Pinpoint the cell where the given text exists, returning its [X, Y] midpoint coordinate. 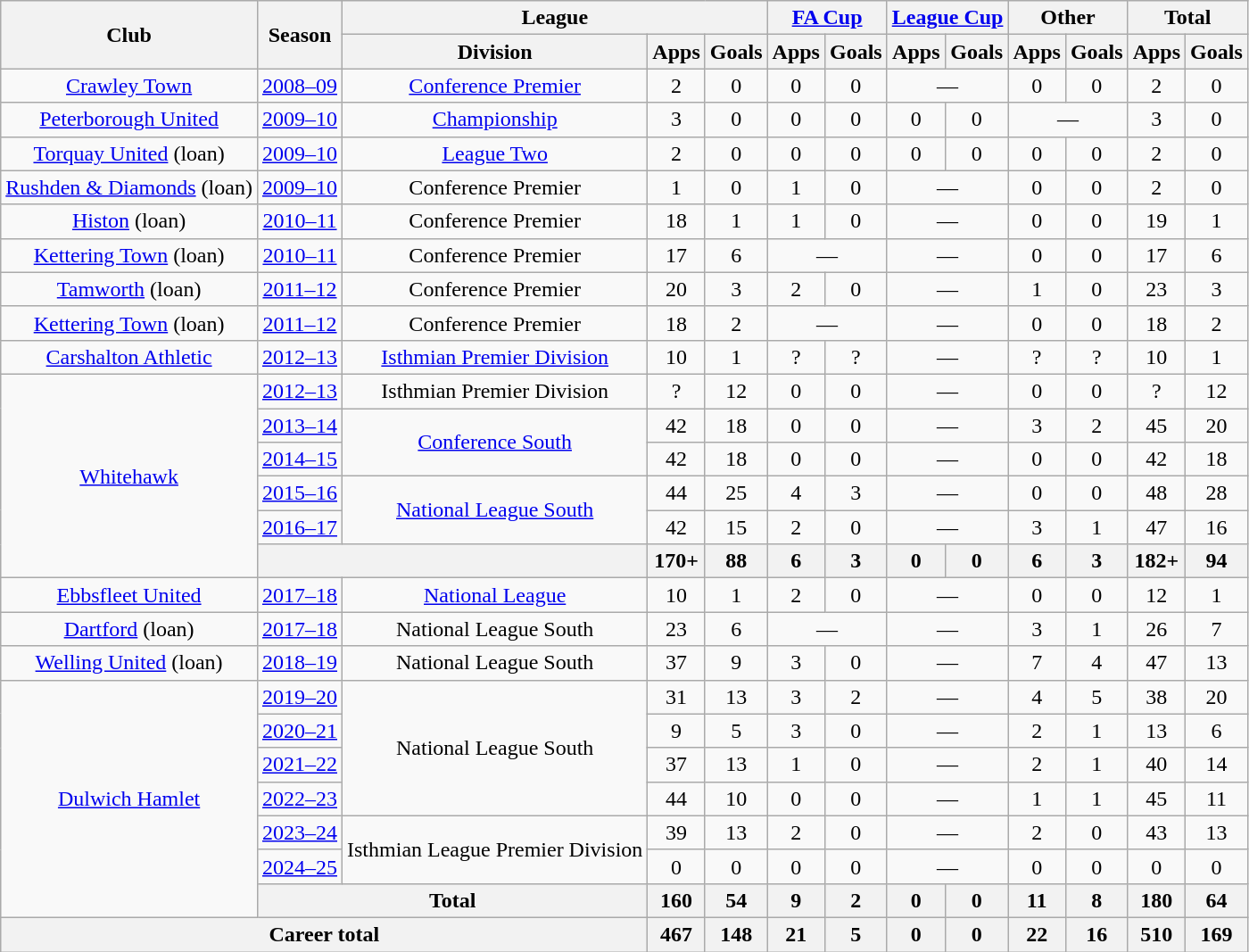
Dulwich Hamlet [129, 799]
2014–15 [300, 459]
38 [1156, 697]
Career total [325, 934]
Dartford (loan) [129, 629]
64 [1217, 900]
Ebbsfleet United [129, 595]
FA Cup [827, 18]
Crawley Town [129, 86]
Other [1068, 18]
43 [1156, 832]
Rushden & Diamonds (loan) [129, 187]
2015–16 [300, 493]
League [555, 18]
31 [676, 697]
Whitehawk [129, 476]
26 [1156, 629]
8 [1096, 900]
2008–09 [300, 86]
Season [300, 35]
180 [1156, 900]
Histon (loan) [129, 221]
League Cup [947, 18]
Carshalton Athletic [129, 357]
28 [1217, 493]
2021–22 [300, 765]
22 [1037, 934]
2020–21 [300, 731]
14 [1217, 765]
48 [1156, 493]
Welling United (loan) [129, 663]
National League [495, 595]
25 [736, 493]
15 [736, 527]
467 [676, 934]
2023–24 [300, 832]
19 [1156, 221]
40 [1156, 765]
League Two [495, 153]
21 [796, 934]
94 [1217, 561]
Torquay United (loan) [129, 153]
Conference South [495, 443]
160 [676, 900]
Club [129, 35]
Championship [495, 120]
182+ [1156, 561]
2024–25 [300, 866]
2018–19 [300, 663]
148 [736, 934]
Peterborough United [129, 120]
510 [1156, 934]
39 [676, 832]
54 [736, 900]
Tamworth (loan) [129, 289]
88 [736, 561]
2022–23 [300, 799]
2019–20 [300, 697]
169 [1217, 934]
2016–17 [300, 527]
Division [495, 52]
Isthmian League Premier Division [495, 849]
2013–14 [300, 426]
170+ [676, 561]
